Return the (X, Y) coordinate for the center point of the cell that contains the specified text.  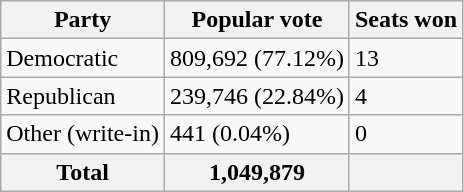
239,746 (22.84%) (256, 96)
Popular vote (256, 20)
Democratic (83, 58)
Party (83, 20)
441 (0.04%) (256, 134)
Republican (83, 96)
1,049,879 (256, 172)
4 (406, 96)
Seats won (406, 20)
Other (write-in) (83, 134)
Total (83, 172)
13 (406, 58)
809,692 (77.12%) (256, 58)
0 (406, 134)
